Determine the (X, Y) coordinate at the center of the cell enclosing the given text.  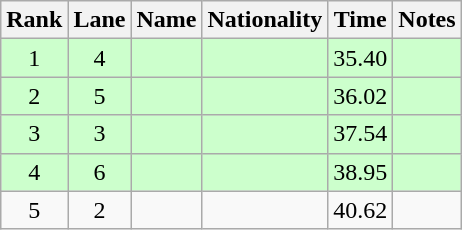
Lane (100, 20)
40.62 (360, 210)
Notes (427, 20)
38.95 (360, 172)
Name (166, 20)
Rank (34, 20)
Time (360, 20)
Nationality (265, 20)
1 (34, 58)
36.02 (360, 96)
6 (100, 172)
35.40 (360, 58)
37.54 (360, 134)
